Capture the cell that displays the provided text and extract its [x, y] central coordinate. 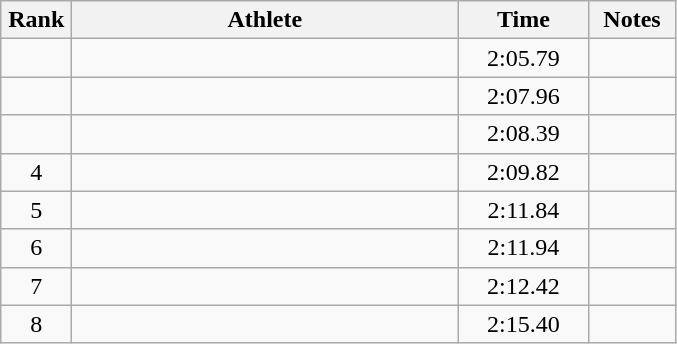
Notes [632, 20]
Athlete [265, 20]
2:09.82 [524, 172]
2:05.79 [524, 58]
Time [524, 20]
8 [36, 324]
2:12.42 [524, 286]
2:08.39 [524, 134]
2:07.96 [524, 96]
6 [36, 248]
7 [36, 286]
4 [36, 172]
2:11.84 [524, 210]
5 [36, 210]
Rank [36, 20]
2:15.40 [524, 324]
2:11.94 [524, 248]
